Provide the [X, Y] coordinate of the cell's center where the given text is located.  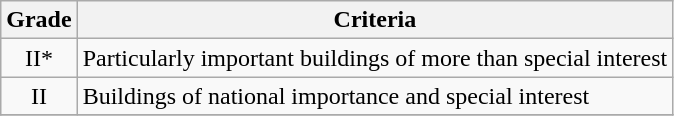
Buildings of national importance and special interest [375, 96]
Criteria [375, 20]
Particularly important buildings of more than special interest [375, 58]
II [39, 96]
Grade [39, 20]
II* [39, 58]
